Determine the [x, y] coordinate at the center of the cell enclosing the given text.  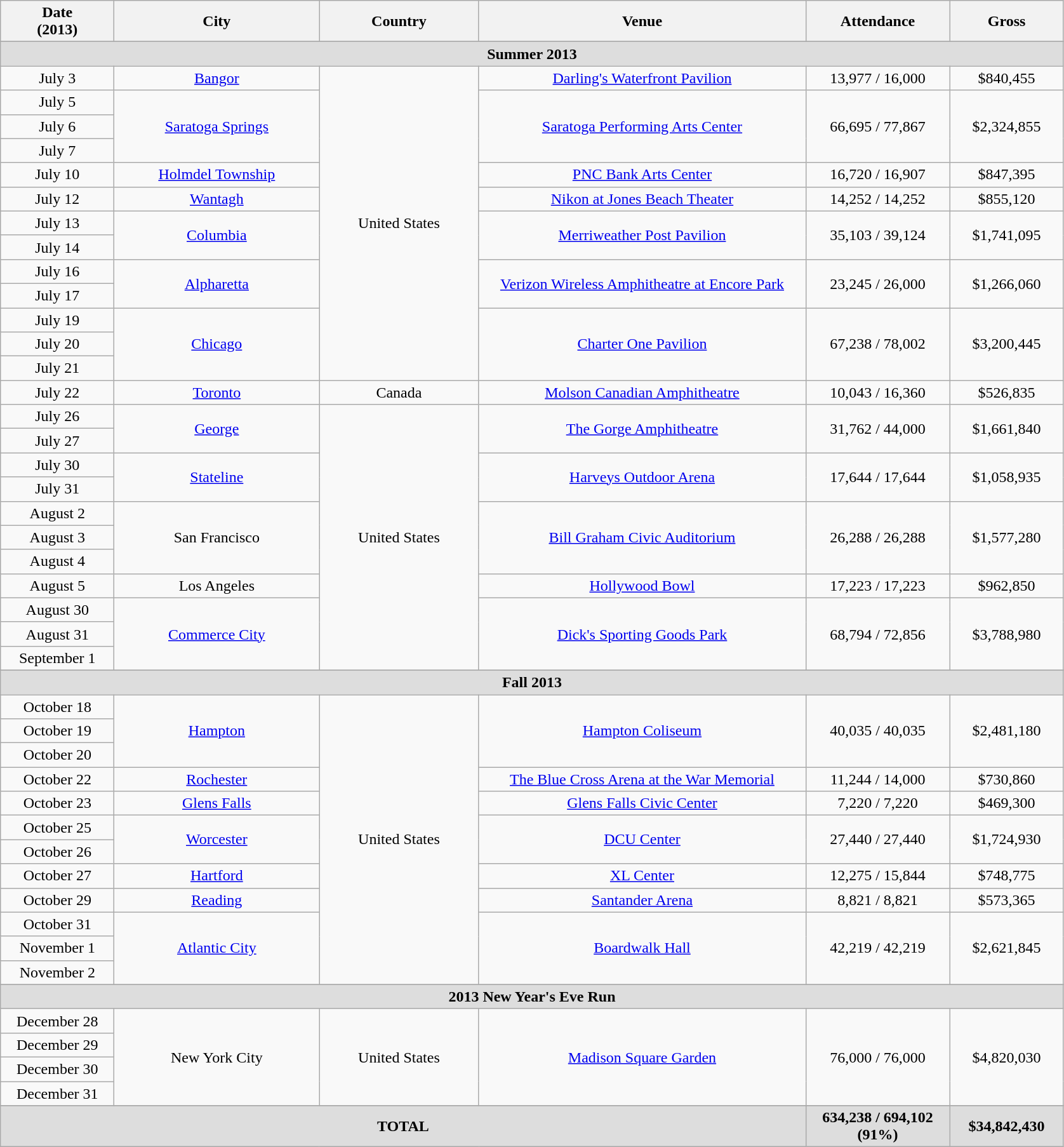
$4,820,030 [1007, 1057]
76,000 / 76,000 [877, 1057]
$2,481,180 [1007, 731]
$3,788,980 [1007, 634]
31,762 / 44,000 [877, 429]
Saratoga Performing Arts Center [642, 126]
August 30 [57, 610]
Summer 2013 [532, 54]
Atlantic City [217, 948]
14,252 / 14,252 [877, 199]
October 19 [57, 731]
Alpharetta [217, 283]
October 26 [57, 852]
Country [399, 22]
Nikon at Jones Beach Theater [642, 199]
TOTAL [403, 1127]
October 23 [57, 803]
26,288 / 26,288 [877, 537]
October 25 [57, 828]
Chicago [217, 344]
July 13 [57, 223]
Darling's Waterfront Pavilion [642, 78]
12,275 / 15,844 [877, 876]
July 21 [57, 368]
Hampton Coliseum [642, 731]
$1,661,840 [1007, 429]
July 14 [57, 247]
$573,365 [1007, 900]
Rochester [217, 779]
Glens Falls Civic Center [642, 803]
July 17 [57, 295]
Boardwalk Hall [642, 948]
July 22 [57, 392]
August 31 [57, 634]
San Francisco [217, 537]
$840,455 [1007, 78]
Madison Square Garden [642, 1057]
July 12 [57, 199]
Glens Falls [217, 803]
The Gorge Amphitheatre [642, 429]
634,238 / 694,102 (91%) [877, 1127]
67,238 / 78,002 [877, 344]
$1,724,930 [1007, 840]
Verizon Wireless Amphitheatre at Encore Park [642, 283]
$730,860 [1007, 779]
Attendance [877, 22]
Date(2013) [57, 22]
DCU Center [642, 840]
City [217, 22]
Charter One Pavilion [642, 344]
2013 New Year's Eve Run [532, 996]
July 10 [57, 175]
Bill Graham Civic Auditorium [642, 537]
$1,741,095 [1007, 235]
Venue [642, 22]
July 27 [57, 441]
$962,850 [1007, 586]
New York City [217, 1057]
35,103 / 39,124 [877, 235]
17,223 / 17,223 [877, 586]
Canada [399, 392]
Harveys Outdoor Arena [642, 477]
Saratoga Springs [217, 126]
Worcester [217, 840]
December 31 [57, 1093]
July 5 [57, 102]
August 5 [57, 586]
July 20 [57, 344]
42,219 / 42,219 [877, 948]
October 27 [57, 876]
40,035 / 40,035 [877, 731]
XL Center [642, 876]
Commerce City [217, 634]
PNC Bank Arts Center [642, 175]
October 31 [57, 924]
$748,775 [1007, 876]
The Blue Cross Arena at the War Memorial [642, 779]
October 22 [57, 779]
August 4 [57, 561]
July 26 [57, 417]
$34,842,430 [1007, 1127]
11,244 / 14,000 [877, 779]
$3,200,445 [1007, 344]
September 1 [57, 658]
Stateline [217, 477]
Molson Canadian Amphitheatre [642, 392]
66,695 / 77,867 [877, 126]
October 20 [57, 755]
$2,621,845 [1007, 948]
July 3 [57, 78]
Columbia [217, 235]
8,821 / 8,821 [877, 900]
Hartford [217, 876]
July 19 [57, 319]
Toronto [217, 392]
July 7 [57, 151]
17,644 / 17,644 [877, 477]
$855,120 [1007, 199]
68,794 / 72,856 [877, 634]
$1,577,280 [1007, 537]
July 6 [57, 126]
Merriweather Post Pavilion [642, 235]
July 16 [57, 271]
$1,058,935 [1007, 477]
Hollywood Bowl [642, 586]
$847,395 [1007, 175]
October 18 [57, 707]
Fall 2013 [532, 682]
27,440 / 27,440 [877, 840]
$526,835 [1007, 392]
July 31 [57, 489]
Dick's Sporting Goods Park [642, 634]
December 28 [57, 1021]
November 1 [57, 948]
Santander Arena [642, 900]
November 2 [57, 972]
$469,300 [1007, 803]
10,043 / 16,360 [877, 392]
Holmdel Township [217, 175]
Wantagh [217, 199]
October 29 [57, 900]
23,245 / 26,000 [877, 283]
Hampton [217, 731]
Gross [1007, 22]
Los Angeles [217, 586]
13,977 / 16,000 [877, 78]
July 30 [57, 465]
7,220 / 7,220 [877, 803]
Bangor [217, 78]
$1,266,060 [1007, 283]
December 30 [57, 1069]
George [217, 429]
16,720 / 16,907 [877, 175]
December 29 [57, 1045]
August 2 [57, 513]
August 3 [57, 537]
Reading [217, 900]
$2,324,855 [1007, 126]
